Identify which cell holds the provided text, then report its (X, Y) central coordinate. 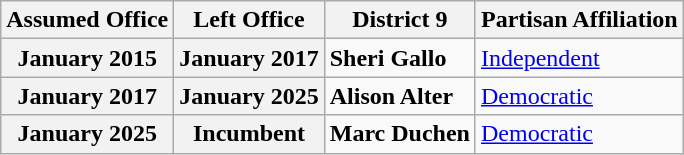
Marc Duchen (400, 134)
Sheri Gallo (400, 58)
Left Office (249, 20)
Alison Alter (400, 96)
Incumbent (249, 134)
Independent (579, 58)
January 2015 (88, 58)
Assumed Office (88, 20)
District 9 (400, 20)
Partisan Affiliation (579, 20)
